Output the [X, Y] coordinate of the center of the cell containing the given text.  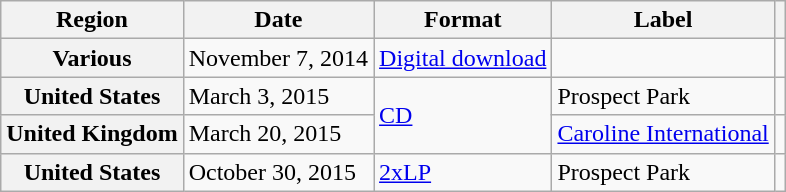
Format [463, 20]
March 20, 2015 [278, 134]
Date [278, 20]
November 7, 2014 [278, 58]
Various [92, 58]
October 30, 2015 [278, 172]
Caroline International [663, 134]
United Kingdom [92, 134]
Region [92, 20]
2xLP [463, 172]
Digital download [463, 58]
CD [463, 115]
March 3, 2015 [278, 96]
Label [663, 20]
